Provide the (X, Y) coordinate of the cell's center where the given text is located.  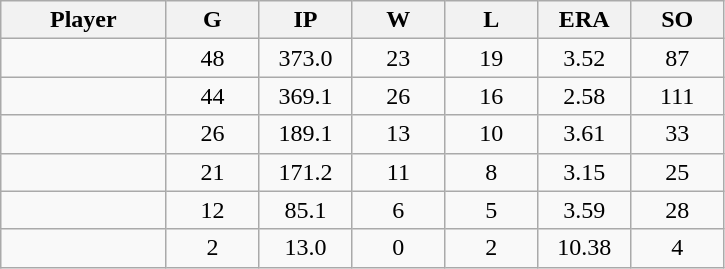
12 (212, 210)
3.15 (584, 172)
10 (492, 134)
85.1 (306, 210)
111 (678, 96)
23 (398, 58)
3.52 (584, 58)
L (492, 20)
87 (678, 58)
3.59 (584, 210)
373.0 (306, 58)
48 (212, 58)
W (398, 20)
ERA (584, 20)
SO (678, 20)
5 (492, 210)
13 (398, 134)
25 (678, 172)
16 (492, 96)
33 (678, 134)
Player (84, 20)
2.58 (584, 96)
6 (398, 210)
189.1 (306, 134)
28 (678, 210)
171.2 (306, 172)
44 (212, 96)
10.38 (584, 248)
4 (678, 248)
21 (212, 172)
11 (398, 172)
3.61 (584, 134)
G (212, 20)
19 (492, 58)
0 (398, 248)
8 (492, 172)
369.1 (306, 96)
IP (306, 20)
13.0 (306, 248)
